Find where the given text appears and provide that cell's center as [X, Y] coordinate. 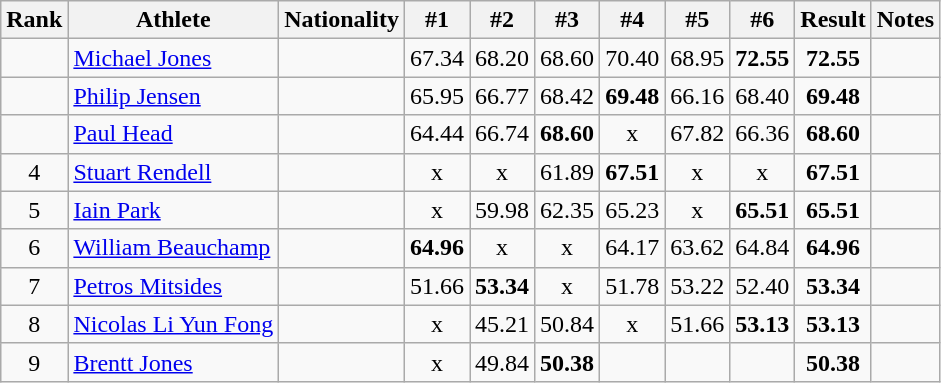
William Beauchamp [174, 248]
65.23 [632, 210]
4 [34, 172]
Nationality [342, 20]
#4 [632, 20]
66.16 [698, 96]
Result [833, 20]
Athlete [174, 20]
8 [34, 324]
68.95 [698, 58]
64.84 [762, 248]
Nicolas Li Yun Fong [174, 324]
59.98 [502, 210]
5 [34, 210]
#2 [502, 20]
61.89 [568, 172]
67.82 [698, 134]
70.40 [632, 58]
65.95 [436, 96]
52.40 [762, 286]
Iain Park [174, 210]
Notes [905, 20]
62.35 [568, 210]
#3 [568, 20]
66.36 [762, 134]
67.34 [436, 58]
66.77 [502, 96]
64.17 [632, 248]
Stuart Rendell [174, 172]
63.62 [698, 248]
66.74 [502, 134]
45.21 [502, 324]
#6 [762, 20]
68.40 [762, 96]
#1 [436, 20]
64.44 [436, 134]
7 [34, 286]
Petros Mitsides [174, 286]
Michael Jones [174, 58]
49.84 [502, 362]
68.42 [568, 96]
Philip Jensen [174, 96]
50.84 [568, 324]
Rank [34, 20]
6 [34, 248]
9 [34, 362]
51.78 [632, 286]
53.22 [698, 286]
Paul Head [174, 134]
Brentt Jones [174, 362]
#5 [698, 20]
68.20 [502, 58]
